For the text-containing cell, return its midpoint in (x, y) coordinate format. 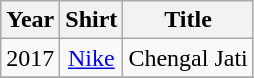
Nike (92, 58)
Title (188, 20)
Chengal Jati (188, 58)
Year (30, 20)
2017 (30, 58)
Shirt (92, 20)
